Scan for the cell matching the given text and deliver its [x, y] coordinate at center. 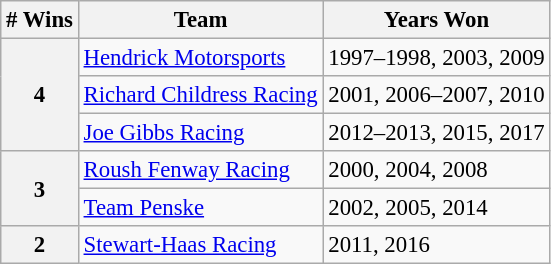
Team Penske [200, 208]
Roush Fenway Racing [200, 170]
2011, 2016 [436, 245]
2001, 2006–2007, 2010 [436, 95]
3 [40, 188]
Joe Gibbs Racing [200, 133]
2 [40, 245]
4 [40, 96]
Stewart-Haas Racing [200, 245]
# Wins [40, 20]
2002, 2005, 2014 [436, 208]
Team [200, 20]
Hendrick Motorsports [200, 58]
2012–2013, 2015, 2017 [436, 133]
1997–1998, 2003, 2009 [436, 58]
2000, 2004, 2008 [436, 170]
Richard Childress Racing [200, 95]
Years Won [436, 20]
